Extract the [x, y] coordinate from the center of the cell holding the provided text.  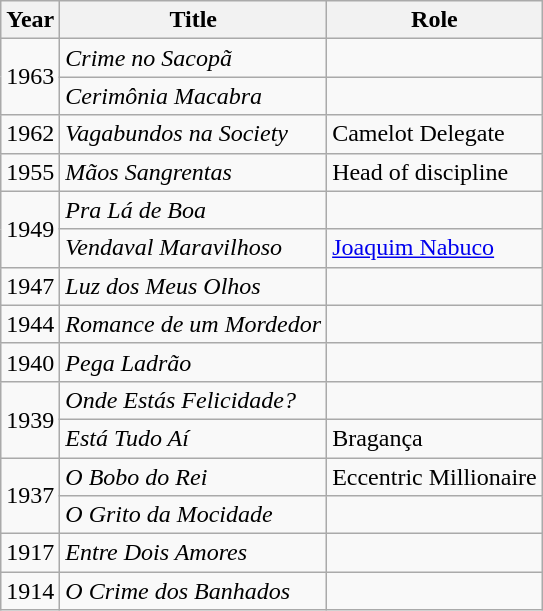
1940 [30, 362]
Mãos Sangrentas [194, 172]
1962 [30, 134]
1947 [30, 286]
Year [30, 20]
O Crime dos Banhados [194, 591]
Romance de um Mordedor [194, 324]
Title [194, 20]
Cerimônia Macabra [194, 96]
Head of discipline [435, 172]
Entre Dois Amores [194, 553]
Pra Lá de Boa [194, 210]
Está Tudo Aí [194, 438]
Joaquim Nabuco [435, 248]
O Grito da Mocidade [194, 515]
Pega Ladrão [194, 362]
1963 [30, 77]
1917 [30, 553]
1949 [30, 229]
Role [435, 20]
Camelot Delegate [435, 134]
1939 [30, 419]
1914 [30, 591]
Onde Estás Felicidade? [194, 400]
Vendaval Maravilhoso [194, 248]
Vagabundos na Society [194, 134]
1944 [30, 324]
Crime no Sacopã [194, 58]
Eccentric Millionaire [435, 477]
Bragança [435, 438]
Luz dos Meus Olhos [194, 286]
1955 [30, 172]
O Bobo do Rei [194, 477]
1937 [30, 496]
